Return (x, y) of the center of cell containing provided text 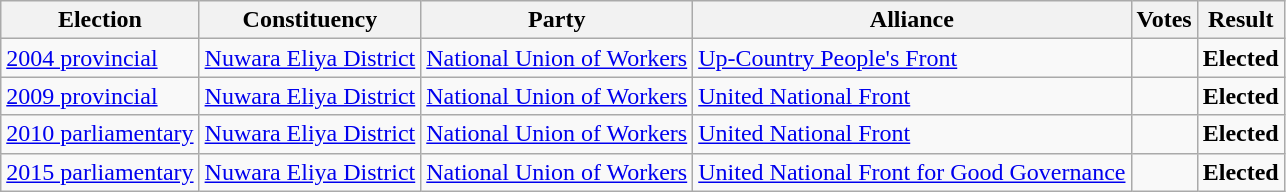
Votes (1164, 20)
Result (1240, 20)
United National Front for Good Governance (912, 172)
2004 provincial (100, 58)
Party (557, 20)
2015 parliamentary (100, 172)
2009 provincial (100, 96)
Election (100, 20)
Constituency (310, 20)
Up-Country People's Front (912, 58)
Alliance (912, 20)
2010 parliamentary (100, 134)
